Return the (X, Y) coordinate for the center point of the cell that contains the specified text.  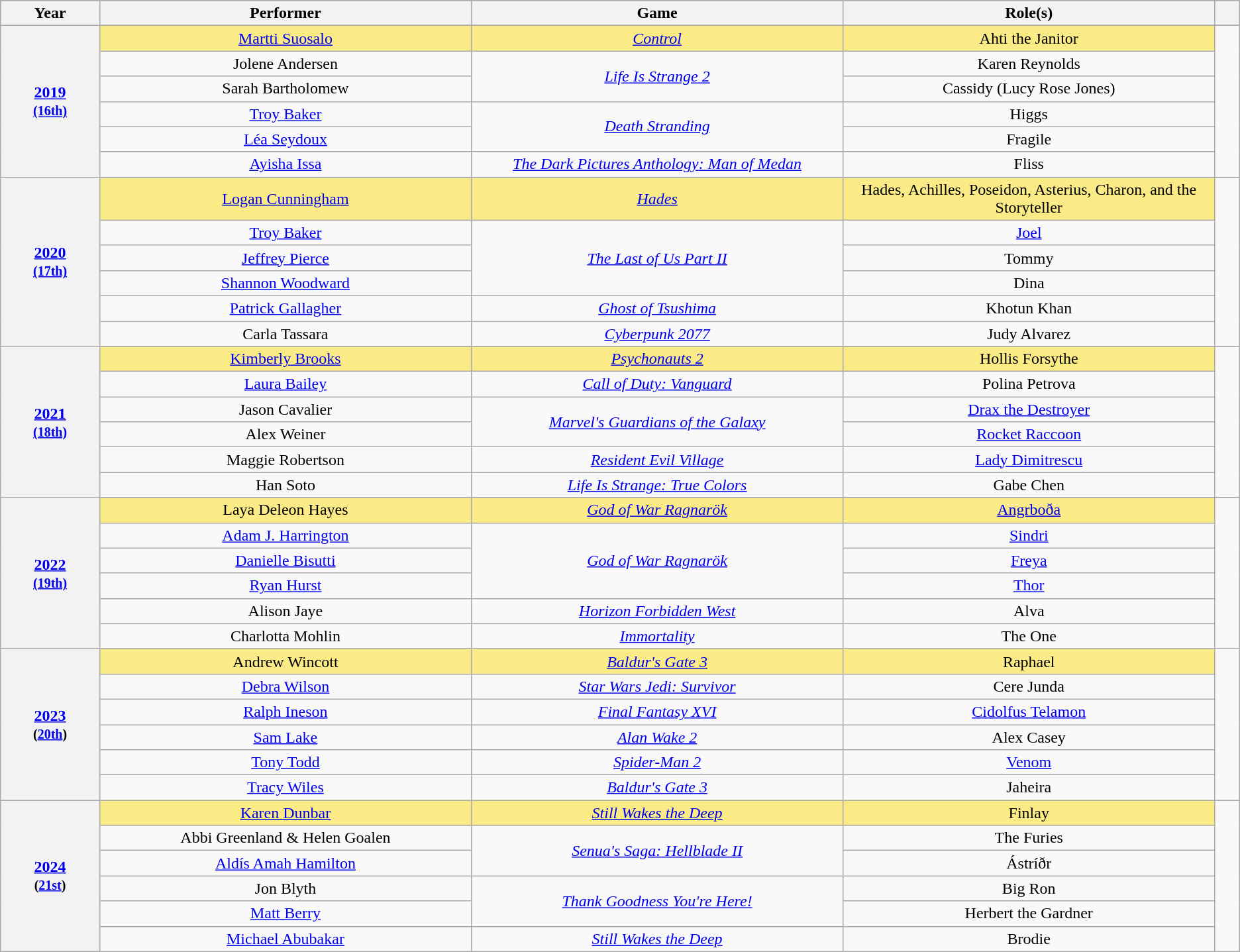
Kimberly Brooks (285, 359)
Hollis Forsythe (1029, 359)
Debra Wilson (285, 686)
Carla Tassara (285, 333)
Laya Deleon Hayes (285, 510)
Life Is Strange 2 (657, 76)
Control (657, 38)
Logan Cunningham (285, 199)
Sam Lake (285, 737)
Psychonauts 2 (657, 359)
Hades (657, 199)
Year (50, 13)
Lady Dimitrescu (1029, 460)
Polina Petrova (1029, 384)
2023(20th) (50, 724)
Martti Suosalo (285, 38)
Drax the Destroyer (1029, 409)
Alison Jaye (285, 611)
Khotun Khan (1029, 308)
Cyberpunk 2077 (657, 333)
Jaheira (1029, 788)
Big Ron (1029, 888)
Joel (1029, 233)
2021(18th) (50, 422)
Raphael (1029, 661)
Hades, Achilles, Poseidon, Asterius, Charon, and the Storyteller (1029, 199)
Fliss (1029, 164)
Gabe Chen (1029, 485)
Jolene Andersen (285, 64)
Spider-Man 2 (657, 763)
Final Fantasy XVI (657, 712)
Resident Evil Village (657, 460)
Ahti the Janitor (1029, 38)
Ayisha Issa (285, 164)
Tony Todd (285, 763)
Marvel's Guardians of the Galaxy (657, 422)
Ralph Ineson (285, 712)
Abbi Greenland & Helen Goalen (285, 838)
Immortality (657, 636)
Sindri (1029, 535)
The Dark Pictures Anthology: Man of Medan (657, 164)
Life Is Strange: True Colors (657, 485)
Senua's Saga: Hellblade II (657, 851)
Ryan Hurst (285, 586)
Michael Abubakar (285, 939)
Jason Cavalier (285, 409)
Han Soto (285, 485)
Tracy Wiles (285, 788)
Game (657, 13)
Alva (1029, 611)
2019(16th) (50, 101)
Fragile (1029, 139)
Angrboða (1029, 510)
2024(21st) (50, 876)
Finlay (1029, 813)
Cidolfus Telamon (1029, 712)
Horizon Forbidden West (657, 611)
Shannon Woodward (285, 283)
Charlotta Mohlin (285, 636)
Jon Blyth (285, 888)
Léa Seydoux (285, 139)
Andrew Wincott (285, 661)
Freya (1029, 560)
The Last of Us Part II (657, 258)
Aldís Amah Hamilton (285, 863)
Thank Goodness You're Here! (657, 901)
Star Wars Jedi: Survivor (657, 686)
The Furies (1029, 838)
Death Stranding (657, 127)
Ghost of Tsushima (657, 308)
Dina (1029, 283)
Alex Casey (1029, 737)
Adam J. Harrington (285, 535)
Cere Junda (1029, 686)
Thor (1029, 586)
Herbert the Gardner (1029, 914)
Maggie Robertson (285, 460)
Jeffrey Pierce (285, 258)
Karen Dunbar (285, 813)
Laura Bailey (285, 384)
Sarah Bartholomew (285, 89)
2020(17th) (50, 261)
Brodie (1029, 939)
Venom (1029, 763)
Matt Berry (285, 914)
Call of Duty: Vanguard (657, 384)
Rocket Raccoon (1029, 435)
Danielle Bisutti (285, 560)
Performer (285, 13)
2022(19th) (50, 573)
Cassidy (Lucy Rose Jones) (1029, 89)
Ástríðr (1029, 863)
Higgs (1029, 114)
Judy Alvarez (1029, 333)
Karen Reynolds (1029, 64)
The One (1029, 636)
Role(s) (1029, 13)
Alex Weiner (285, 435)
Patrick Gallagher (285, 308)
Tommy (1029, 258)
Alan Wake 2 (657, 737)
